Return the [x, y] coordinate for the center point of the cell that contains the specified text.  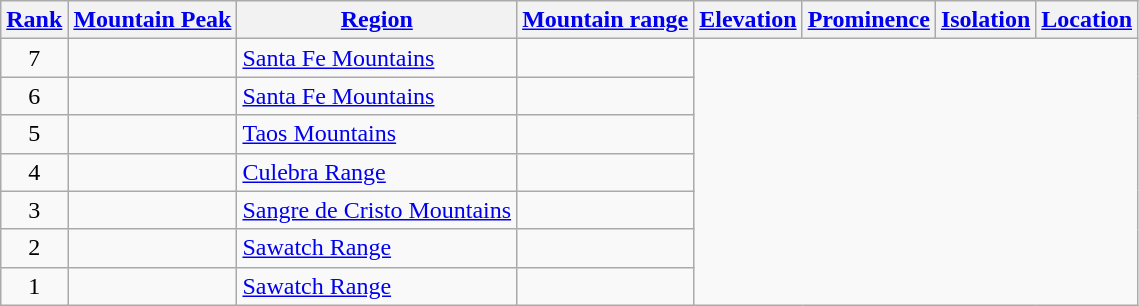
1 [34, 286]
Mountain Peak [152, 20]
Sangre de Cristo Mountains [377, 210]
Culebra Range [377, 172]
Elevation [748, 20]
Taos Mountains [377, 134]
Mountain range [606, 20]
Location [1087, 20]
Prominence [868, 20]
Isolation [985, 20]
2 [34, 248]
5 [34, 134]
6 [34, 96]
4 [34, 172]
Rank [34, 20]
3 [34, 210]
Region [377, 20]
7 [34, 58]
